Identify which cell holds the provided text, then report its (x, y) central coordinate. 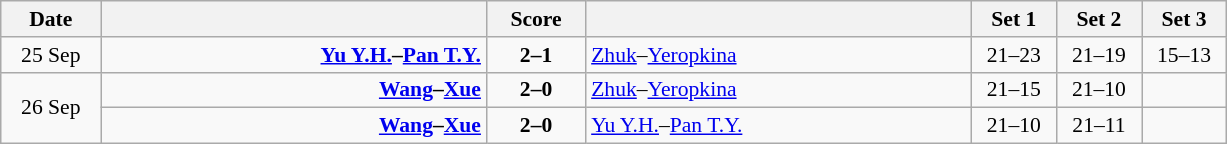
21–11 (1098, 126)
Set 3 (1184, 19)
21–15 (1014, 90)
26 Sep (51, 108)
15–13 (1184, 55)
Set 1 (1014, 19)
21–19 (1098, 55)
Score (536, 19)
25 Sep (51, 55)
Set 2 (1098, 19)
21–23 (1014, 55)
2–1 (536, 55)
Date (51, 19)
